Locate the cell with the specified text and output its [x, y] center coordinate. 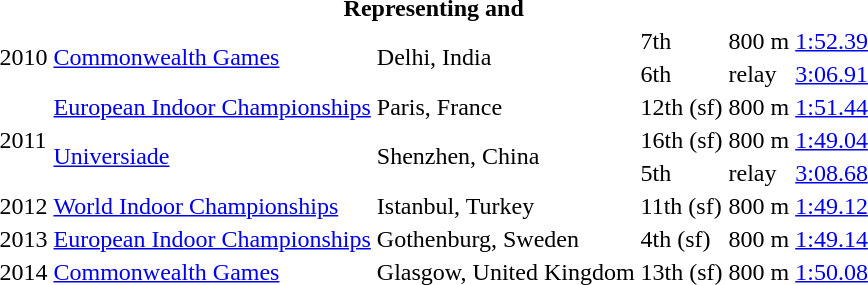
16th (sf) [682, 140]
7th [682, 41]
Universiade [212, 156]
Paris, France [506, 107]
Shenzhen, China [506, 156]
Commonwealth Games [212, 58]
Gothenburg, Sweden [506, 239]
4th (sf) [682, 239]
6th [682, 74]
Istanbul, Turkey [506, 206]
World Indoor Championships [212, 206]
5th [682, 173]
Delhi, India [506, 58]
11th (sf) [682, 206]
12th (sf) [682, 107]
